Search for the cell housing the specified text and yield its (X, Y) center coordinate. 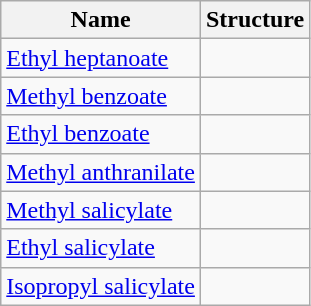
Ethyl heptanoate (101, 58)
Methyl benzoate (101, 96)
Isopropyl salicylate (101, 286)
Methyl anthranilate (101, 172)
Name (101, 20)
Methyl salicylate (101, 210)
Ethyl benzoate (101, 134)
Ethyl salicylate (101, 248)
Structure (254, 20)
